Scan for the cell matching the given text and deliver its [X, Y] coordinate at center. 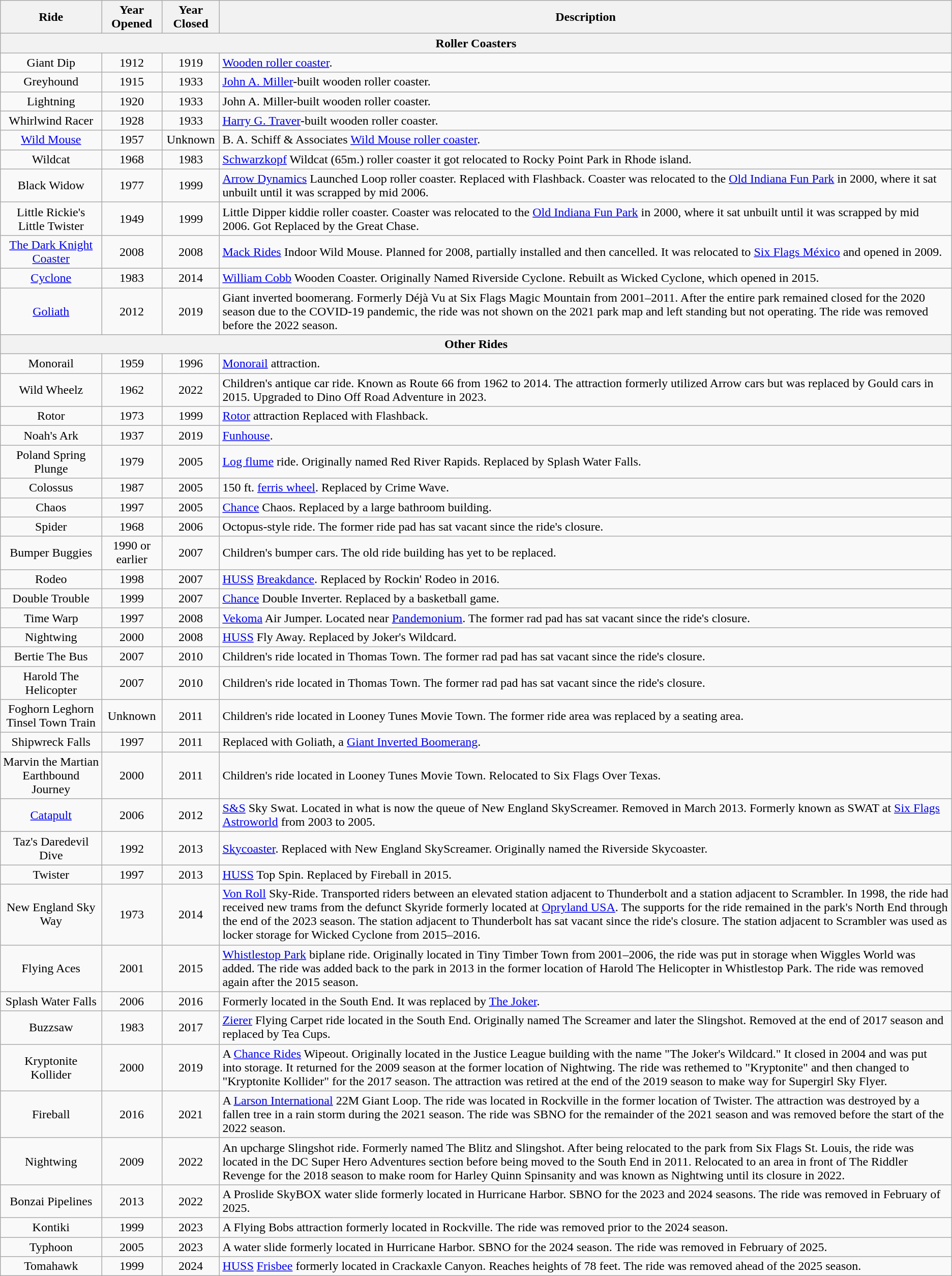
Goliath [51, 311]
1959 [132, 364]
Log flume ride. Originally named Red River Rapids. Replaced by Splash Water Falls. [586, 462]
1962 [132, 390]
Tomahawk [51, 1266]
Noah's Ark [51, 436]
2009 [132, 1161]
Buzzsaw [51, 1028]
1957 [132, 140]
2024 [190, 1266]
1949 [132, 219]
1990 or earlier [132, 553]
Octopus-style ride. The former ride pad has sat vacant since the ride's closure. [586, 527]
New England Sky Way [51, 915]
HUSS Fly Away. Replaced by Joker's Wildcard. [586, 637]
Funhouse. [586, 436]
Bonzai Pipelines [51, 1201]
Marvin the Martian Earthbound Journey [51, 775]
2015 [190, 968]
A water slide formerly located in Hurricane Harbor. SBNO for the 2024 season. The ride was removed in February of 2025. [586, 1247]
Cyclone [51, 278]
Skycoaster. Replaced with New England SkyScreamer. Originally named the Riverside Skycoaster. [586, 849]
Description [586, 17]
Monorail [51, 364]
Typhoon [51, 1247]
Chaos [51, 507]
Foghorn Leghorn Tinsel Town Train [51, 716]
Fireball [51, 1114]
Year Closed [190, 17]
1937 [132, 436]
Monorail attraction. [586, 364]
2021 [190, 1114]
1912 [132, 63]
A Flying Bobs attraction formerly located in Rockville. The ride was removed prior to the 2024 season. [586, 1227]
Spider [51, 527]
Chance Chaos. Replaced by a large bathroom building. [586, 507]
Poland Spring Plunge [51, 462]
Children's ride located in Looney Tunes Movie Town. The former ride area was replaced by a seating area. [586, 716]
Rotor attraction Replaced with Flashback. [586, 416]
1915 [132, 82]
1996 [190, 364]
Greyhound [51, 82]
B. A. Schiff & Associates Wild Mouse roller coaster. [586, 140]
Wild Mouse [51, 140]
Children's ride located in Looney Tunes Movie Town. Relocated to Six Flags Over Texas. [586, 775]
Twister [51, 875]
1977 [132, 185]
150 ft. ferris wheel. Replaced by Crime Wave. [586, 488]
Whirlwind Racer [51, 121]
2017 [190, 1028]
Flying Aces [51, 968]
William Cobb Wooden Coaster. Originally Named Riverside Cyclone. Rebuilt as Wicked Cyclone, which opened in 2015. [586, 278]
Double Trouble [51, 598]
1920 [132, 101]
Harry G. Traver-built wooden roller coaster. [586, 121]
1919 [190, 63]
HUSS Top Spin. Replaced by Fireball in 2015. [586, 875]
Roller Coasters [476, 43]
Harold The Helicopter [51, 683]
Bumper Buggies [51, 553]
1928 [132, 121]
Ride [51, 17]
Replaced with Goliath, a Giant Inverted Boomerang. [586, 742]
Shipwreck Falls [51, 742]
1979 [132, 462]
Catapult [51, 815]
1998 [132, 579]
Wooden roller coaster. [586, 63]
Taz's Daredevil Dive [51, 849]
Black Widow [51, 185]
Time Warp [51, 618]
Mack Rides Indoor Wild Mouse. Planned for 2008, partially installed and then cancelled. It was relocated to Six Flags México and opened in 2009. [586, 251]
Rotor [51, 416]
Lightning [51, 101]
Rodeo [51, 579]
1992 [132, 849]
Year Opened [132, 17]
Wildcat [51, 159]
Vekoma Air Jumper. Located near Pandemonium. The former rad pad has sat vacant since the ride's closure. [586, 618]
Chance Double Inverter. Replaced by a basketball game. [586, 598]
Giant Dip [51, 63]
A Proslide SkyBOX water slide formerly located in Hurricane Harbor. SBNO for the 2023 and 2024 seasons. The ride was removed in February of 2025. [586, 1201]
Wild Wheelz [51, 390]
Colossus [51, 488]
Other Rides [476, 344]
2001 [132, 968]
Kontiki [51, 1227]
Formerly located in the South End. It was replaced by The Joker. [586, 1001]
Splash Water Falls [51, 1001]
The Dark Knight Coaster [51, 251]
1987 [132, 488]
HUSS Breakdance. Replaced by Rockin' Rodeo in 2016. [586, 579]
Schwarzkopf Wildcat (65m.) roller coaster it got relocated to Rocky Point Park in Rhode island. [586, 159]
Children's bumper cars. The old ride building has yet to be replaced. [586, 553]
HUSS Frisbee formerly located in Crackaxle Canyon. Reaches heights of 78 feet. The ride was removed ahead of the 2025 season. [586, 1266]
Little Rickie's Little Twister [51, 219]
Kryptonite Kollider [51, 1067]
Bertie The Bus [51, 656]
